Extract the (x, y) coordinate from the center of the cell holding the provided text.  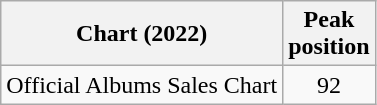
92 (329, 85)
Official Albums Sales Chart (142, 85)
Peakposition (329, 34)
Chart (2022) (142, 34)
